Locate the cell with the specified text and output its [X, Y] center coordinate. 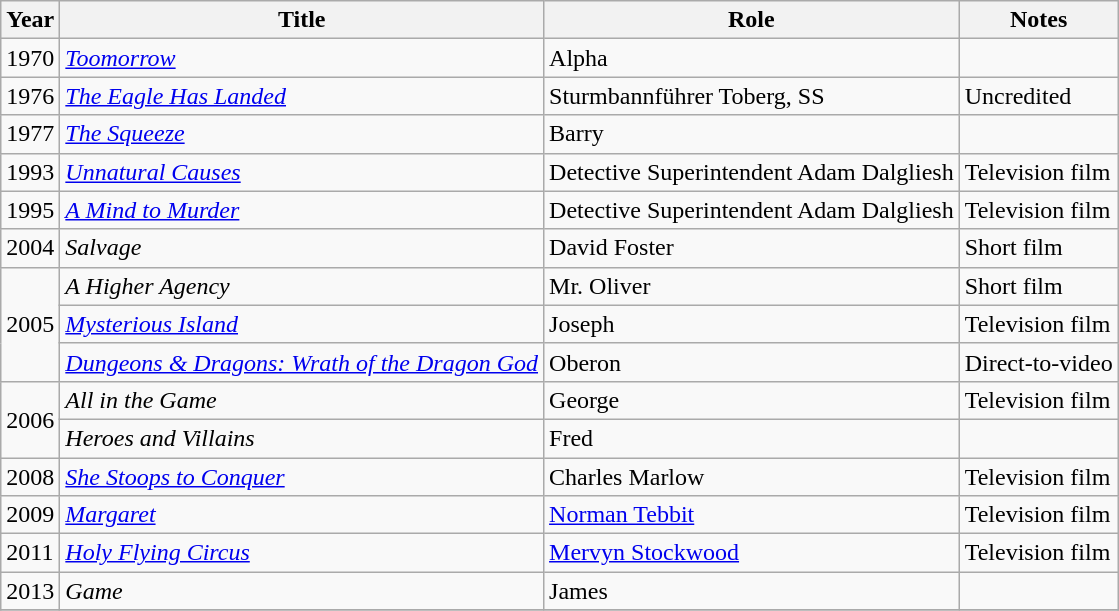
Joseph [752, 324]
2011 [30, 553]
James [752, 591]
Salvage [302, 248]
Fred [752, 438]
Uncredited [1038, 96]
1970 [30, 58]
2004 [30, 248]
Year [30, 20]
Norman Tebbit [752, 515]
1976 [30, 96]
Unnatural Causes [302, 172]
Direct-to-video [1038, 362]
Sturmbannführer Toberg, SS [752, 96]
2009 [30, 515]
Margaret [302, 515]
2006 [30, 419]
Barry [752, 134]
2008 [30, 477]
Oberon [752, 362]
A Higher Agency [302, 286]
Toomorrow [302, 58]
George [752, 400]
Title [302, 20]
The Eagle Has Landed [302, 96]
1977 [30, 134]
Holy Flying Circus [302, 553]
All in the Game [302, 400]
She Stoops to Conquer [302, 477]
Mervyn Stockwood [752, 553]
Alpha [752, 58]
The Squeeze [302, 134]
David Foster [752, 248]
1993 [30, 172]
1995 [30, 210]
Game [302, 591]
2005 [30, 324]
Dungeons & Dragons: Wrath of the Dragon God [302, 362]
Charles Marlow [752, 477]
Notes [1038, 20]
Heroes and Villains [302, 438]
Role [752, 20]
A Mind to Murder [302, 210]
Mr. Oliver [752, 286]
2013 [30, 591]
Mysterious Island [302, 324]
